Provide the (x, y) coordinate of the cell's center where the given text is located.  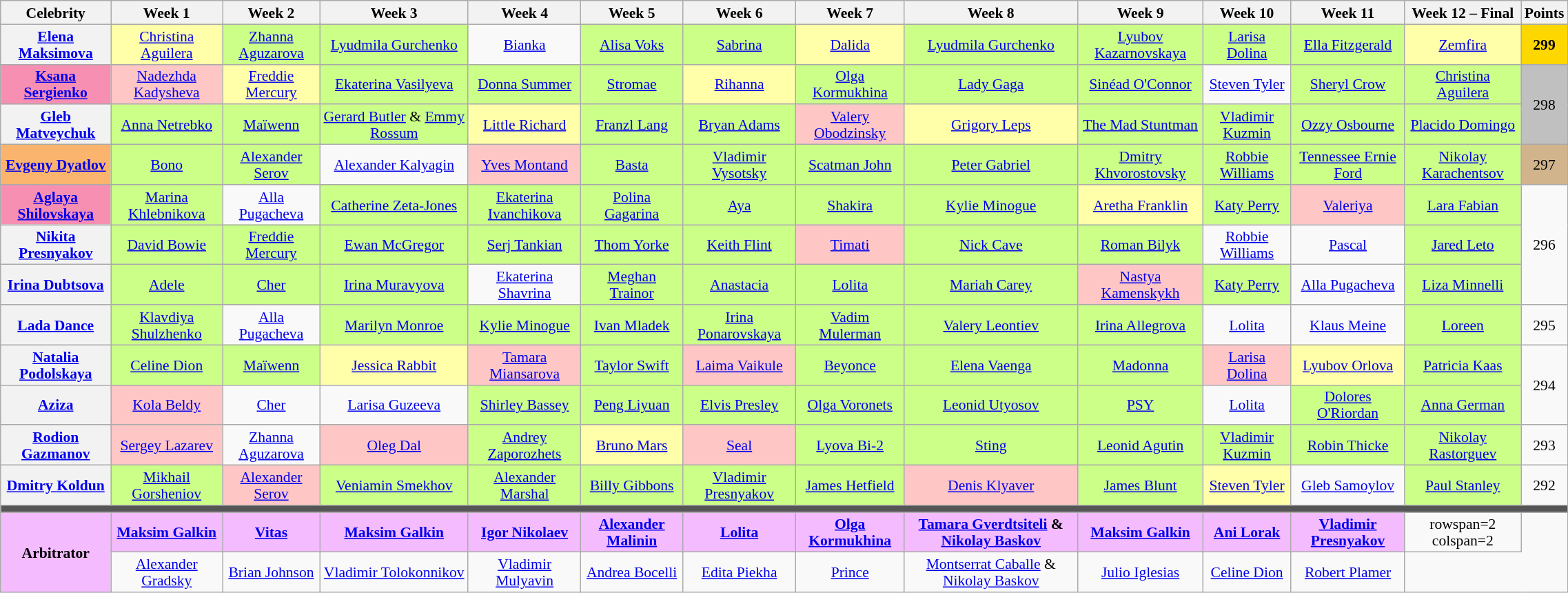
Vladimir Vysotsky (739, 165)
294 (1545, 385)
Polina Gagarina (631, 205)
Marina Khlebnikova (167, 205)
Paul Stanley (1463, 485)
Gerard Butler & Emmy Rossum (394, 125)
Yves Montand (525, 165)
Leonid Utyosov (991, 405)
Week 2 (272, 12)
Madonna (1140, 365)
Placido Domingo (1463, 125)
Veniamin Smekhov (394, 485)
Vadim Mulerman (851, 325)
Lyubov Orlova (1348, 365)
Nastya Kamenskykh (1140, 285)
Week 8 (991, 12)
Alisa Voks (631, 44)
Bianka (525, 44)
Grigory Leps (991, 125)
Nikolay Rastorguev (1463, 445)
Oleg Dal (394, 445)
Anna German (1463, 405)
Catherine Zeta-Jones (394, 205)
Sting (991, 445)
Ekaterina Vasilyeva (394, 84)
Nick Cave (991, 245)
Stromae (631, 84)
Jessica Rabbit (394, 365)
Shakira (851, 205)
Week 4 (525, 12)
Natalia Podolskaya (56, 365)
Adele (167, 285)
Scatman John (851, 165)
Aziza (56, 405)
Week 5 (631, 12)
Week 3 (394, 12)
Lady Gaga (991, 84)
Beyonce (851, 365)
Valery Leontiev (991, 325)
Pascal (1348, 245)
Week 1 (167, 12)
Sheryl Crow (1348, 84)
Anastacia (739, 285)
Denis Klyaver (991, 485)
Week 9 (1140, 12)
Keith Flint (739, 245)
Edita Piekha (739, 572)
Week 10 (1247, 12)
Lyova Bi-2 (851, 445)
Nadezhda Kadysheva (167, 84)
Irina Allegrova (1140, 325)
Kola Beldy (167, 405)
Dalida (851, 44)
James Hetfield (851, 485)
Patricia Kaas (1463, 365)
Ivan Mladek (631, 325)
297 (1545, 165)
Dmitry Khvorostovsky (1140, 165)
Week 12 – Final (1463, 12)
Julio Iglesias (1140, 572)
Gleb Samoylov (1348, 485)
Elvis Presley (739, 405)
Igor Nikolaev (525, 532)
Rihanna (739, 84)
Taylor Swift (631, 365)
Franzl Lang (631, 125)
Elena Maksimova (56, 44)
293 (1545, 445)
295 (1545, 325)
Peng Liyuan (631, 405)
Alexander Marshal (525, 485)
Brian Johnson (272, 572)
Lyubov Kazarnovskaya (1140, 44)
Andrey Zaporozhets (525, 445)
Meghan Trainor (631, 285)
Vladimir Tolokonnikov (394, 572)
Prince (851, 572)
Bryan Adams (739, 125)
Peter Gabriel (991, 165)
Andrea Bocelli (631, 572)
Serj Tankian (525, 245)
Donna Summer (525, 84)
Celebrity (56, 12)
Dolores O'Riordan (1348, 405)
Tamara Miansarova (525, 365)
Ekaterina Shavrina (525, 285)
Robin Thicke (1348, 445)
Aya (739, 205)
Klaus Meine (1348, 325)
Robert Plamer (1348, 572)
Elena Vaenga (991, 365)
Basta (631, 165)
Week 11 (1348, 12)
Dmitry Koldun (56, 485)
Larisa Guzeeva (394, 405)
Tennessee Ernie Ford (1348, 165)
Little Richard (525, 125)
Ella Fitzgerald (1348, 44)
Mikhail Gorsheniov (167, 485)
Leonid Agutin (1140, 445)
Zemfira (1463, 44)
Bono (167, 165)
Irina Ponarovskaya (739, 325)
Montserrat Caballe & Nikolay Baskov (991, 572)
The Mad Stuntman (1140, 125)
Jared Leto (1463, 245)
Ozzy Osbourne (1348, 125)
Vitas (272, 532)
Marilyn Monroe (394, 325)
Liza Minnelli (1463, 285)
Sergey Lazarev (167, 445)
Lada Dance (56, 325)
James Blunt (1140, 485)
296 (1545, 245)
298 (1545, 104)
Olga Voronets (851, 405)
Week 6 (739, 12)
Week 7 (851, 12)
Loreen (1463, 325)
Thom Yorke (631, 245)
292 (1545, 485)
Sabrina (739, 44)
Klavdiya Shulzhenko (167, 325)
Valery Obodzinsky (851, 125)
Nikita Presnyakov (56, 245)
Alexander Malinin (631, 532)
299 (1545, 44)
Shirley Bassey (525, 405)
Rodion Gazmanov (56, 445)
Timati (851, 245)
Alexander Kalyagin (394, 165)
Ekaterina Ivanchikova (525, 205)
Lara Fabian (1463, 205)
Aglaya Shilovskaya (56, 205)
Points (1545, 12)
Bruno Mars (631, 445)
Evgeny Dyatlov (56, 165)
Irina Dubtsova (56, 285)
PSY (1140, 405)
Arbitrator (56, 552)
Ani Lorak (1247, 532)
rowspan=2 colspan=2 (1463, 532)
Mariah Carey (991, 285)
Seal (739, 445)
Laima Vaikule (739, 365)
Valeriya (1348, 205)
Anna Netrebko (167, 125)
Sinéad O'Connor (1140, 84)
Ewan McGregor (394, 245)
Billy Gibbons (631, 485)
Ksana Sergienko (56, 84)
Nikolay Karachentsov (1463, 165)
Irina Muravyova (394, 285)
Roman Bilyk (1140, 245)
Aretha Franklin (1140, 205)
Alexander Gradsky (167, 572)
Tamara Gverdtsiteli & Nikolay Baskov (991, 532)
Gleb Matveychuk (56, 125)
David Bowie (167, 245)
Vladimir Mulyavin (525, 572)
